Determine the (x, y) coordinate at the center of the cell enclosing the given text.  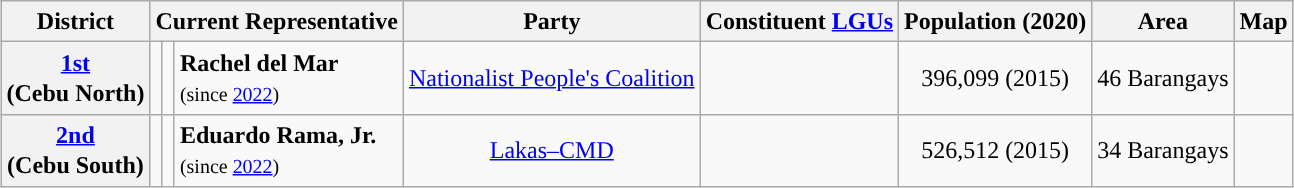
1st (Cebu North) (76, 78)
District (76, 22)
Rachel del Mar(since 2022) (288, 78)
Nationalist People's Coalition (552, 78)
Area (1163, 22)
Party (552, 22)
46 Barangays (1163, 78)
Current Representative (276, 22)
Lakas–CMD (552, 150)
2nd (Cebu South) (76, 150)
396,099 (2015) (996, 78)
34 Barangays (1163, 150)
526,512 (2015) (996, 150)
Map (1264, 22)
Eduardo Rama, Jr.(since 2022) (288, 150)
Population (2020) (996, 22)
Constituent LGUs (799, 22)
